From the cell containing the given text, extract its center point as [x, y] coordinate. 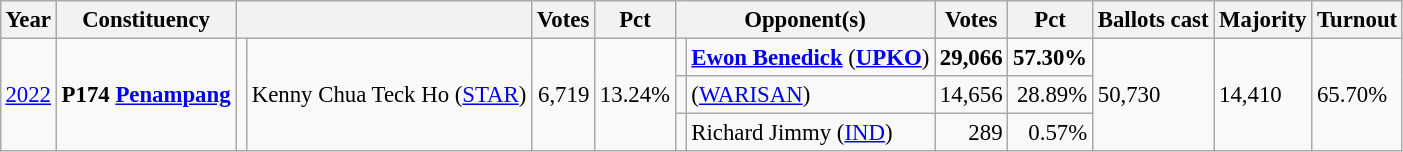
Majority [1263, 20]
Turnout [1358, 20]
289 [972, 133]
(WARISAN) [810, 95]
14,656 [972, 95]
6,719 [564, 94]
50,730 [1152, 94]
Year [28, 20]
Richard Jimmy (IND) [810, 133]
P174 Penampang [146, 94]
Opponent(s) [804, 20]
28.89% [1050, 95]
29,066 [972, 57]
Constituency [146, 20]
57.30% [1050, 57]
Ballots cast [1152, 20]
65.70% [1358, 94]
2022 [28, 94]
14,410 [1263, 94]
0.57% [1050, 133]
13.24% [636, 94]
Kenny Chua Teck Ho (STAR) [388, 94]
Ewon Benedick (UPKO) [810, 57]
